From the cell containing the given text, extract its center point as (x, y) coordinate. 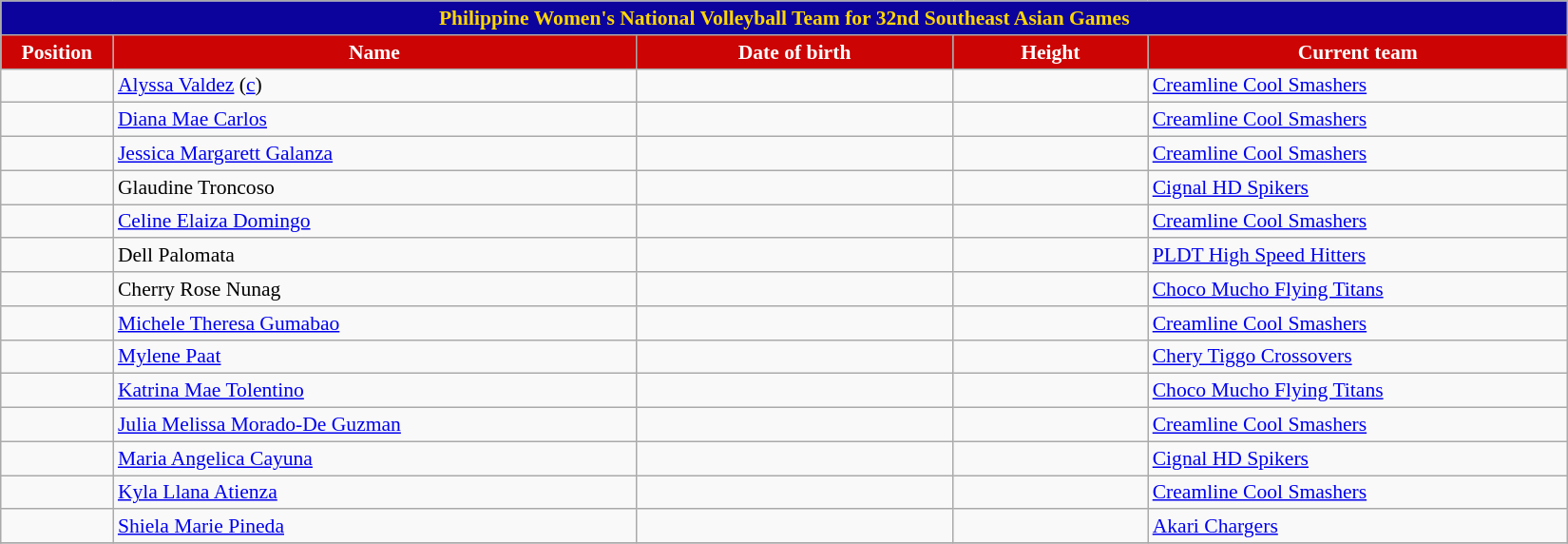
Glaudine Troncoso (374, 187)
Jessica Margarett Galanza (374, 154)
Michele Theresa Gumabao (374, 323)
Shiela Marie Pineda (374, 527)
PLDT High Speed Hitters (1358, 256)
Maria Angelica Cayuna (374, 458)
Celine Elaiza Domingo (374, 222)
Philippine Women's National Volleyball Team for 32nd Southeast Asian Games (785, 18)
Date of birth (794, 52)
Height (1051, 52)
Dell Palomata (374, 256)
Position (57, 52)
Alyssa Valdez (c) (374, 86)
Kyla Llana Atienza (374, 493)
Akari Chargers (1358, 527)
Chery Tiggo Crossovers (1358, 357)
Katrina Mae Tolentino (374, 391)
Cherry Rose Nunag (374, 289)
Current team (1358, 52)
Diana Mae Carlos (374, 120)
Name (374, 52)
Mylene Paat (374, 357)
Julia Melissa Morado-De Guzman (374, 425)
